Determine the (x, y) coordinate at the center of the cell enclosing the given text.  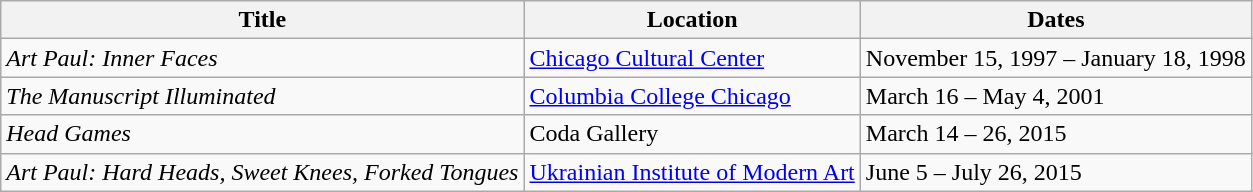
March 14 – 26, 2015 (1056, 134)
June 5 – July 26, 2015 (1056, 172)
Coda Gallery (692, 134)
Art Paul: Inner Faces (262, 58)
Art Paul: Hard Heads, Sweet Knees, Forked Tongues (262, 172)
Location (692, 20)
Columbia College Chicago (692, 96)
Title (262, 20)
Ukrainian Institute of Modern Art (692, 172)
The Manuscript Illuminated (262, 96)
Head Games (262, 134)
Chicago Cultural Center (692, 58)
Dates (1056, 20)
November 15, 1997 – January 18, 1998 (1056, 58)
March 16 – May 4, 2001 (1056, 96)
